Extract the [x, y] coordinate from the center of the cell holding the provided text.  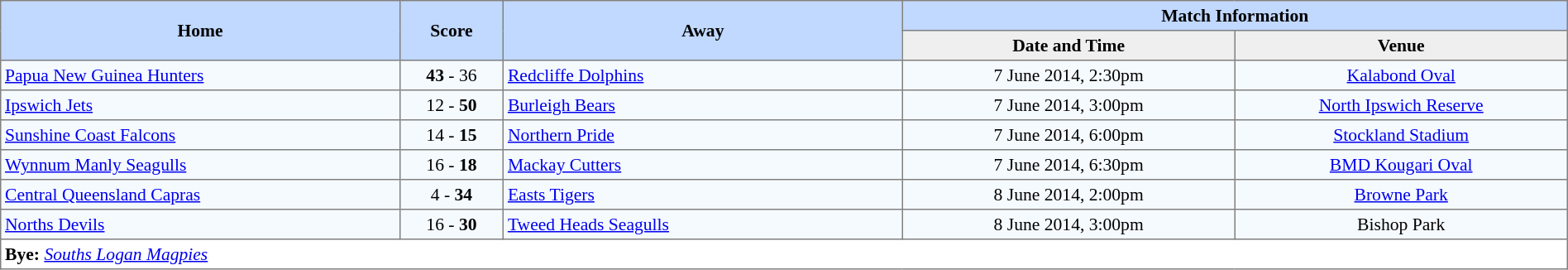
Ipswich Jets [200, 105]
12 - 50 [452, 105]
7 June 2014, 2:30pm [1068, 75]
7 June 2014, 6:00pm [1068, 135]
8 June 2014, 3:00pm [1068, 224]
8 June 2014, 2:00pm [1068, 195]
Browne Park [1401, 195]
16 - 18 [452, 165]
16 - 30 [452, 224]
Date and Time [1068, 46]
Norths Devils [200, 224]
4 - 34 [452, 195]
Kalabond Oval [1401, 75]
Wynnum Manly Seagulls [200, 165]
Bye: Souths Logan Magpies [784, 254]
BMD Kougari Oval [1401, 165]
Tweed Heads Seagulls [703, 224]
Easts Tigers [703, 195]
Score [452, 31]
7 June 2014, 3:00pm [1068, 105]
7 June 2014, 6:30pm [1068, 165]
Away [703, 31]
Home [200, 31]
Northern Pride [703, 135]
Match Information [1235, 16]
Central Queensland Capras [200, 195]
Mackay Cutters [703, 165]
43 - 36 [452, 75]
Sunshine Coast Falcons [200, 135]
14 - 15 [452, 135]
Venue [1401, 46]
Stockland Stadium [1401, 135]
North Ipswich Reserve [1401, 105]
Bishop Park [1401, 224]
Burleigh Bears [703, 105]
Papua New Guinea Hunters [200, 75]
Redcliffe Dolphins [703, 75]
